Search for the cell housing the specified text and yield its [x, y] center coordinate. 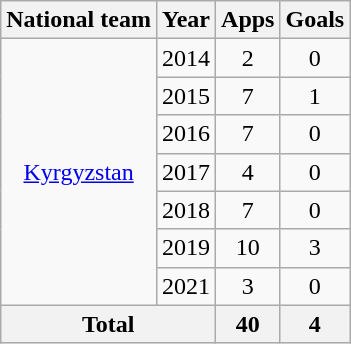
2015 [186, 96]
Total [108, 324]
Year [186, 20]
2021 [186, 286]
2019 [186, 248]
2018 [186, 210]
10 [248, 248]
2 [248, 58]
40 [248, 324]
Apps [248, 20]
2014 [186, 58]
Kyrgyzstan [79, 172]
2016 [186, 134]
2017 [186, 172]
National team [79, 20]
Goals [315, 20]
1 [315, 96]
